Identify which cell holds the provided text, then report its [x, y] central coordinate. 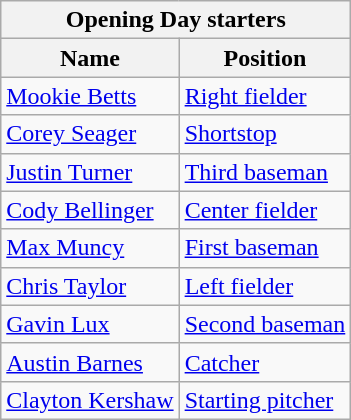
Third baseman [265, 172]
Cody Bellinger [90, 210]
Justin Turner [90, 172]
Clayton Kershaw [90, 400]
Mookie Betts [90, 96]
Opening Day starters [176, 20]
Position [265, 58]
Austin Barnes [90, 362]
Chris Taylor [90, 286]
Catcher [265, 362]
Corey Seager [90, 134]
Max Muncy [90, 248]
Center fielder [265, 210]
Name [90, 58]
Right fielder [265, 96]
Left fielder [265, 286]
Shortstop [265, 134]
First baseman [265, 248]
Gavin Lux [90, 324]
Second baseman [265, 324]
Starting pitcher [265, 400]
